Return the (x, y) coordinate for the center point of the cell that contains the specified text.  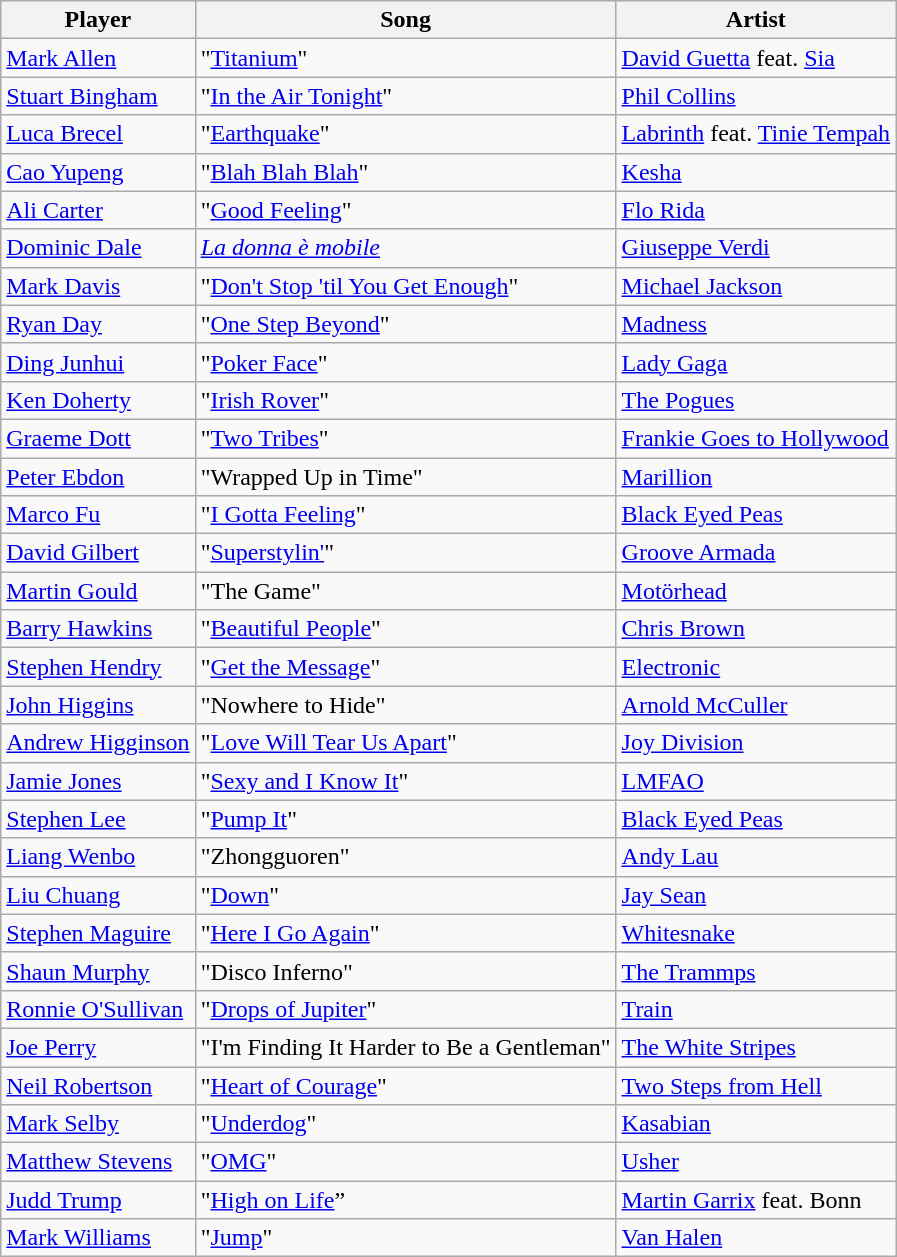
"Zhongguoren" (406, 857)
Kasabian (756, 1124)
"Heart of Courage" (406, 1085)
Stuart Bingham (98, 96)
Giuseppe Verdi (756, 248)
Jay Sean (756, 895)
Stephen Lee (98, 819)
"I Gotta Feeling" (406, 515)
Kesha (756, 172)
"Beautiful People" (406, 629)
"Wrapped Up in Time" (406, 477)
Arnold McCuller (756, 705)
Luca Brecel (98, 134)
The Pogues (756, 400)
Ryan Day (98, 324)
"Poker Face" (406, 362)
Mark Selby (98, 1124)
Jamie Jones (98, 781)
Song (406, 20)
Neil Robertson (98, 1085)
Joe Perry (98, 1047)
Madness (756, 324)
"Sexy and I Know It" (406, 781)
Player (98, 20)
"Jump" (406, 1238)
"Drops of Jupiter" (406, 1009)
Barry Hawkins (98, 629)
John Higgins (98, 705)
Ding Junhui (98, 362)
Usher (756, 1162)
"Disco Inferno" (406, 971)
Dominic Dale (98, 248)
Martin Gould (98, 591)
Andrew Higginson (98, 743)
Flo Rida (756, 210)
Michael Jackson (756, 286)
David Gilbert (98, 553)
Ronnie O'Sullivan (98, 1009)
"Irish Rover" (406, 400)
Two Steps from Hell (756, 1085)
"Love Will Tear Us Apart" (406, 743)
Matthew Stevens (98, 1162)
La donna è mobile (406, 248)
Train (756, 1009)
"Earthquake" (406, 134)
"Don't Stop 'til You Get Enough" (406, 286)
"In the Air Tonight" (406, 96)
Mark Davis (98, 286)
Joy Division (756, 743)
Chris Brown (756, 629)
Ali Carter (98, 210)
Mark Allen (98, 58)
Artist (756, 20)
"OMG" (406, 1162)
Ken Doherty (98, 400)
The White Stripes (756, 1047)
Lady Gaga (756, 362)
"I'm Finding It Harder to Be a Gentleman" (406, 1047)
Peter Ebdon (98, 477)
Van Halen (756, 1238)
Frankie Goes to Hollywood (756, 438)
Whitesnake (756, 933)
Cao Yupeng (98, 172)
"Nowhere to Hide" (406, 705)
Andy Lau (756, 857)
"Titanium" (406, 58)
"Get the Message" (406, 667)
"Here I Go Again" (406, 933)
Shaun Murphy (98, 971)
The Trammps (756, 971)
LMFAO (756, 781)
"Two Tribes" (406, 438)
"Good Feeling" (406, 210)
Electronic (756, 667)
"Down" (406, 895)
Marillion (756, 477)
Stephen Maguire (98, 933)
David Guetta feat. Sia (756, 58)
Marco Fu (98, 515)
"High on Life” (406, 1200)
"One Step Beyond" (406, 324)
Liu Chuang (98, 895)
Labrinth feat. Tinie Tempah (756, 134)
Stephen Hendry (98, 667)
Motörhead (756, 591)
"Blah Blah Blah" (406, 172)
Mark Williams (98, 1238)
Phil Collins (756, 96)
Liang Wenbo (98, 857)
"Pump It" (406, 819)
"The Game" (406, 591)
Martin Garrix feat. Bonn (756, 1200)
Judd Trump (98, 1200)
"Underdog" (406, 1124)
Graeme Dott (98, 438)
Groove Armada (756, 553)
"Superstylin'" (406, 553)
